Search for the cell housing the specified text and yield its (X, Y) center coordinate. 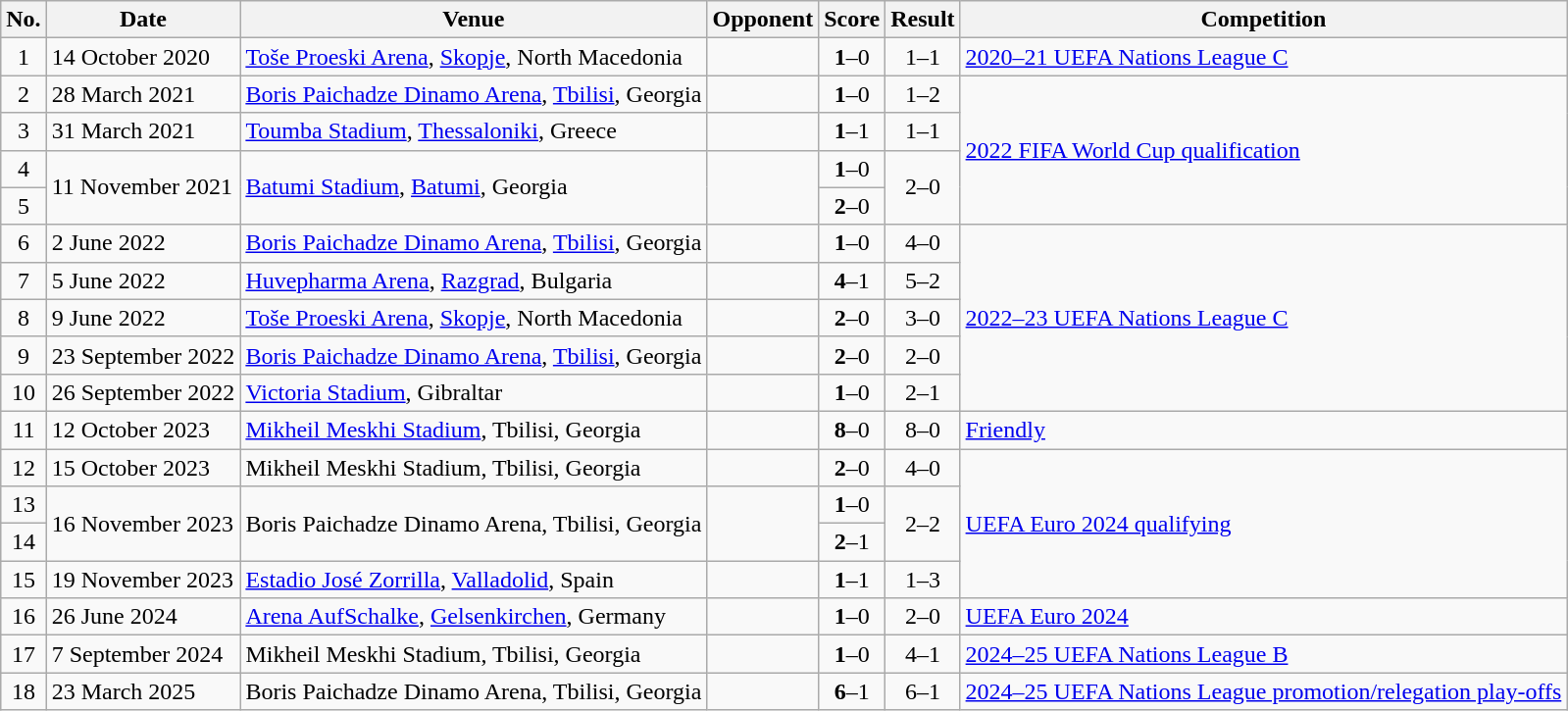
5 (24, 206)
23 September 2022 (143, 355)
26 September 2022 (143, 392)
12 (24, 468)
18 (24, 691)
14 (24, 542)
Opponent (763, 20)
23 March 2025 (143, 691)
Score (852, 20)
1 (24, 57)
2024–25 UEFA Nations League B (1263, 654)
2024–25 UEFA Nations League promotion/relegation play-offs (1263, 691)
16 November 2023 (143, 524)
13 (24, 505)
11 (24, 430)
9 June 2022 (143, 318)
2020–21 UEFA Nations League C (1263, 57)
5 June 2022 (143, 280)
15 (24, 580)
14 October 2020 (143, 57)
10 (24, 392)
Venue (474, 20)
UEFA Euro 2024 qualifying (1263, 524)
UEFA Euro 2024 (1263, 617)
4 (24, 169)
7 September 2024 (143, 654)
Toumba Stadium, Thessaloniki, Greece (474, 131)
8 (24, 318)
2–2 (923, 524)
28 March 2021 (143, 94)
Estadio José Zorrilla, Valladolid, Spain (474, 580)
6 (24, 243)
Result (923, 20)
Batumi Stadium, Batumi, Georgia (474, 187)
2022 FIFA World Cup qualification (1263, 150)
11 November 2021 (143, 187)
1–2 (923, 94)
1–3 (923, 580)
Friendly (1263, 430)
31 March 2021 (143, 131)
2 (24, 94)
3 (24, 131)
Huvepharma Arena, Razgrad, Bulgaria (474, 280)
2 June 2022 (143, 243)
Arena AufSchalke, Gelsenkirchen, Germany (474, 617)
2022–23 UEFA Nations League C (1263, 318)
No. (24, 20)
16 (24, 617)
12 October 2023 (143, 430)
Date (143, 20)
19 November 2023 (143, 580)
Victoria Stadium, Gibraltar (474, 392)
3–0 (923, 318)
26 June 2024 (143, 617)
7 (24, 280)
9 (24, 355)
Competition (1263, 20)
5–2 (923, 280)
17 (24, 654)
15 October 2023 (143, 468)
